Output the (x, y) coordinate of the center of the cell containing the given text.  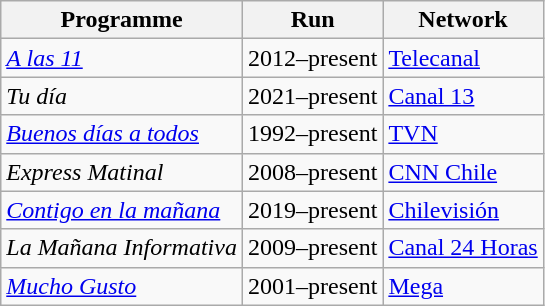
2021–present (312, 96)
Buenos días a todos (122, 134)
CNN Chile (463, 172)
Contigo en la mañana (122, 210)
Canal 13 (463, 96)
2019–present (312, 210)
Tu día (122, 96)
Mega (463, 286)
1992–present (312, 134)
La Mañana Informativa (122, 248)
Mucho Gusto (122, 286)
Programme (122, 20)
A las 11 (122, 58)
Run (312, 20)
Chilevisión (463, 210)
TVN (463, 134)
Network (463, 20)
2001–present (312, 286)
2008–present (312, 172)
Canal 24 Horas (463, 248)
2009–present (312, 248)
2012–present (312, 58)
Telecanal (463, 58)
Express Matinal (122, 172)
